Output the [X, Y] coordinate of the center of the cell containing the given text.  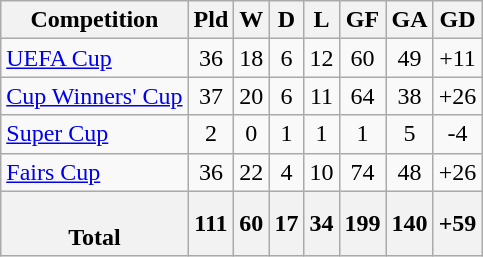
+11 [458, 58]
12 [322, 58]
GF [362, 20]
Super Cup [94, 134]
74 [362, 172]
D [286, 20]
Cup Winners' Cup [94, 96]
W [252, 20]
2 [211, 134]
Pld [211, 20]
37 [211, 96]
5 [410, 134]
Fairs Cup [94, 172]
22 [252, 172]
38 [410, 96]
-4 [458, 134]
10 [322, 172]
Total [94, 224]
34 [322, 224]
4 [286, 172]
GD [458, 20]
48 [410, 172]
199 [362, 224]
0 [252, 134]
20 [252, 96]
11 [322, 96]
GA [410, 20]
L [322, 20]
49 [410, 58]
18 [252, 58]
140 [410, 224]
17 [286, 224]
111 [211, 224]
Competition [94, 20]
UEFA Cup [94, 58]
64 [362, 96]
+59 [458, 224]
